Identify which cell holds the provided text, then report its (X, Y) central coordinate. 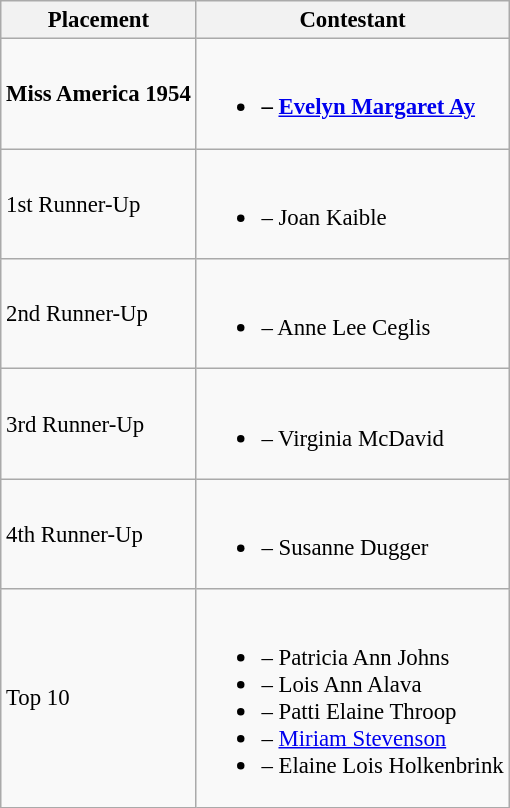
– Evelyn Margaret Ay (352, 94)
– Virginia McDavid (352, 424)
3rd Runner-Up (98, 424)
– Joan Kaible (352, 204)
Top 10 (98, 698)
– Patricia Ann Johns – Lois Ann Alava – Patti Elaine Throop – Miriam Stevenson – Elaine Lois Holkenbrink (352, 698)
Contestant (352, 20)
Placement (98, 20)
Miss America 1954 (98, 94)
1st Runner-Up (98, 204)
– Susanne Dugger (352, 534)
– Anne Lee Ceglis (352, 314)
4th Runner-Up (98, 534)
2nd Runner-Up (98, 314)
